Return the (x, y) coordinate for the center point of the cell that contains the specified text.  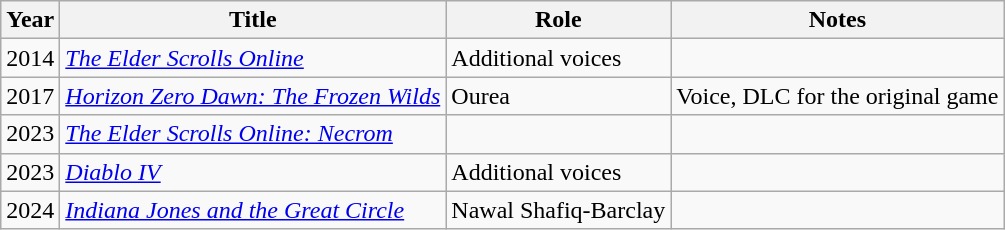
Ourea (558, 96)
Diablo IV (253, 172)
Notes (838, 20)
Title (253, 20)
Indiana Jones and the Great Circle (253, 210)
Horizon Zero Dawn: The Frozen Wilds (253, 96)
Voice, DLC for the original game (838, 96)
Role (558, 20)
Nawal Shafiq-Barclay (558, 210)
2017 (30, 96)
2014 (30, 58)
2024 (30, 210)
The Elder Scrolls Online (253, 58)
Year (30, 20)
The Elder Scrolls Online: Necrom (253, 134)
